Detect which cell encompasses the target text, then output its [X, Y] center coordinate. 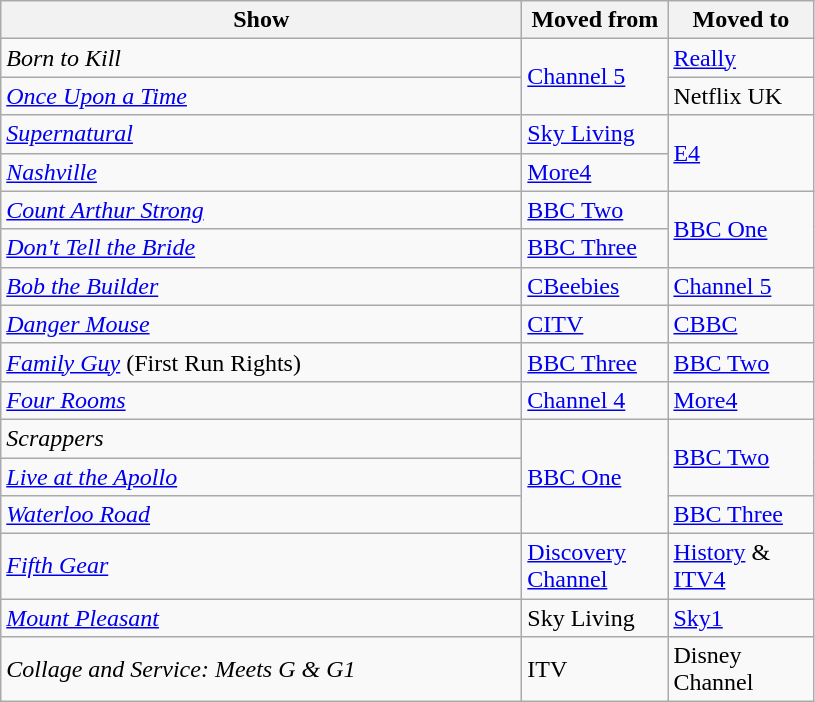
Bob the Builder [262, 286]
CITV [595, 324]
Waterloo Road [262, 515]
Moved from [595, 20]
History & ITV4 [741, 566]
CBBC [741, 324]
Live at the Apollo [262, 477]
CBeebies [595, 286]
Supernatural [262, 134]
Disney Channel [741, 670]
Moved to [741, 20]
Channel 4 [595, 400]
Don't Tell the Bride [262, 248]
Fifth Gear [262, 566]
Count Arthur Strong [262, 210]
Danger Mouse [262, 324]
Once Upon a Time [262, 96]
Netflix UK [741, 96]
Nashville [262, 172]
Four Rooms [262, 400]
Collage and Service: Meets G & G1 [262, 670]
Really [741, 58]
Sky1 [741, 618]
ITV [595, 670]
Discovery Channel [595, 566]
Scrappers [262, 438]
Family Guy (First Run Rights) [262, 362]
E4 [741, 153]
Mount Pleasant [262, 618]
Show [262, 20]
Born to Kill [262, 58]
